Provide the [X, Y] coordinate of the cell's center where the given text is located.  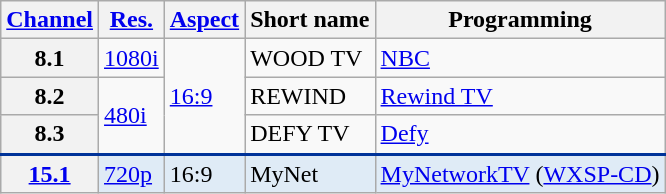
Defy [520, 134]
Short name [310, 20]
Programming [520, 20]
1080i [132, 58]
NBC [520, 58]
8.1 [50, 58]
DEFY TV [310, 134]
WOOD TV [310, 58]
Channel [50, 20]
15.1 [50, 174]
720p [132, 174]
MyNet [310, 174]
8.3 [50, 134]
8.2 [50, 96]
Res. [132, 20]
REWIND [310, 96]
MyNetworkTV (WXSP-CD) [520, 174]
Aspect [204, 20]
480i [132, 116]
Rewind TV [520, 96]
